Return [x, y] of the center of cell containing provided text 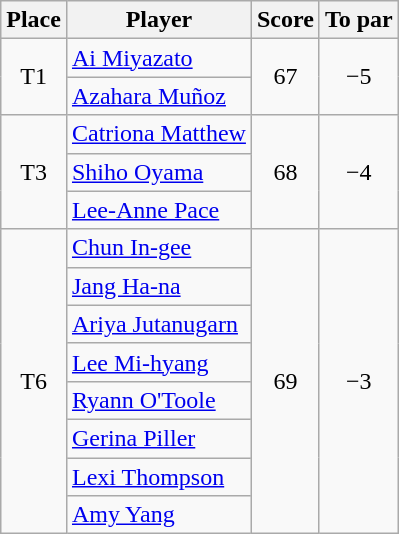
Catriona Matthew [158, 134]
Player [158, 20]
−3 [358, 381]
Gerina Piller [158, 438]
Amy Yang [158, 515]
Lexi Thompson [158, 477]
T6 [34, 381]
Azahara Muñoz [158, 96]
Ryann O'Toole [158, 400]
Ai Miyazato [158, 58]
Place [34, 20]
Shiho Oyama [158, 172]
T1 [34, 77]
T3 [34, 172]
68 [285, 172]
67 [285, 77]
−5 [358, 77]
Score [285, 20]
69 [285, 381]
Jang Ha-na [158, 286]
Ariya Jutanugarn [158, 324]
Lee-Anne Pace [158, 210]
Chun In-gee [158, 248]
To par [358, 20]
−4 [358, 172]
Lee Mi-hyang [158, 362]
